Locate the cell with the specified text and output its [X, Y] center coordinate. 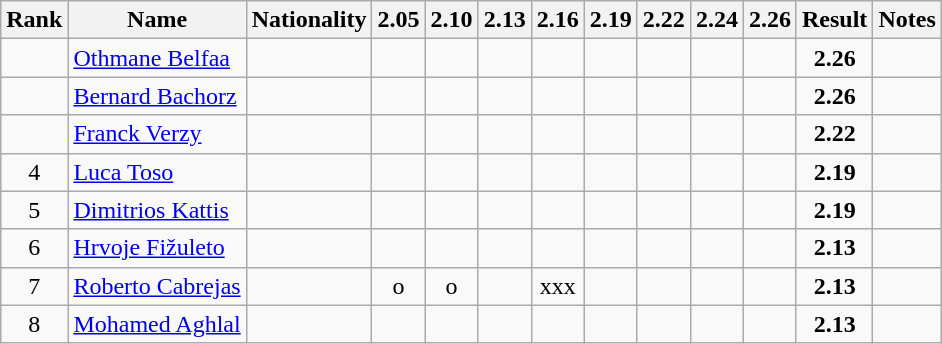
2.10 [452, 20]
6 [34, 248]
Rank [34, 20]
Result [834, 20]
Roberto Cabrejas [157, 286]
Hrvoje Fižuleto [157, 248]
Dimitrios Kattis [157, 210]
xxx [558, 286]
Mohamed Aghlal [157, 324]
Franck Verzy [157, 134]
2.24 [716, 20]
7 [34, 286]
4 [34, 172]
Othmane Belfaa [157, 58]
8 [34, 324]
Notes [907, 20]
Bernard Bachorz [157, 96]
5 [34, 210]
2.05 [398, 20]
2.16 [558, 20]
Luca Toso [157, 172]
Nationality [309, 20]
Name [157, 20]
